Output the [X, Y] coordinate of the center of the cell containing the given text.  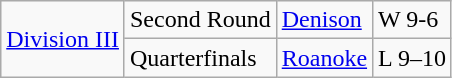
W 9-6 [412, 20]
Quarterfinals [200, 58]
Denison [324, 20]
Division III [63, 39]
Roanoke [324, 58]
Second Round [200, 20]
L 9–10 [412, 58]
